From the cell containing the given text, extract its center point as [x, y] coordinate. 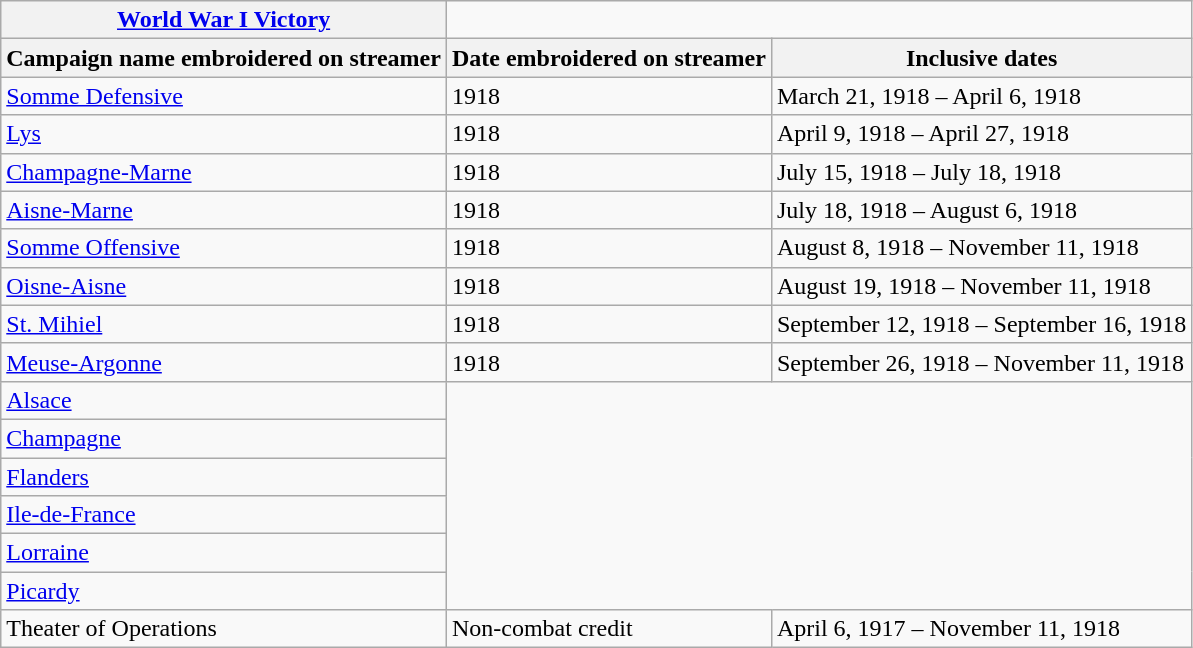
World War I Victory [224, 20]
Oisne-Aisne [224, 286]
St. Mihiel [224, 324]
July 18, 1918 – August 6, 1918 [981, 210]
April 9, 1918 – April 27, 1918 [981, 134]
September 12, 1918 – September 16, 1918 [981, 324]
August 19, 1918 – November 11, 1918 [981, 286]
Meuse-Argonne [224, 362]
March 21, 1918 – April 6, 1918 [981, 96]
Inclusive dates [981, 58]
Aisne-Marne [224, 210]
Alsace [224, 400]
Somme Offensive [224, 248]
July 15, 1918 – July 18, 1918 [981, 172]
Theater of Operations [224, 629]
August 8, 1918 – November 11, 1918 [981, 248]
Campaign name embroidered on streamer [224, 58]
Date embroidered on streamer [608, 58]
Picardy [224, 591]
Champagne-Marne [224, 172]
Non-combat credit [608, 629]
Lorraine [224, 553]
Flanders [224, 477]
Ile-de-France [224, 515]
Lys [224, 134]
April 6, 1917 – November 11, 1918 [981, 629]
Somme Defensive [224, 96]
September 26, 1918 – November 11, 1918 [981, 362]
Champagne [224, 438]
